From the cell containing the given text, extract its center point as [x, y] coordinate. 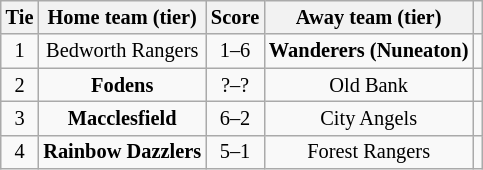
Away team (tier) [368, 17]
2 [20, 85]
Bedworth Rangers [122, 51]
Tie [20, 17]
Wanderers (Nuneaton) [368, 51]
Rainbow Dazzlers [122, 152]
4 [20, 152]
3 [20, 118]
1–6 [235, 51]
Score [235, 17]
City Angels [368, 118]
5–1 [235, 152]
Macclesfield [122, 118]
Fodens [122, 85]
Forest Rangers [368, 152]
Old Bank [368, 85]
?–? [235, 85]
1 [20, 51]
Home team (tier) [122, 17]
6–2 [235, 118]
